Return (x, y) of the center of cell containing provided text 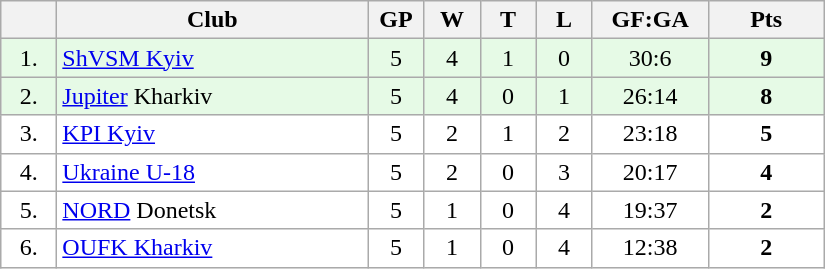
30:6 (650, 58)
ShVSM Kyiv (212, 58)
3. (29, 134)
1. (29, 58)
OUFK Kharkiv (212, 248)
T (508, 20)
23:18 (650, 134)
6. (29, 248)
4. (29, 172)
Jupiter Kharkiv (212, 96)
W (452, 20)
26:14 (650, 96)
L (564, 20)
20:17 (650, 172)
12:38 (650, 248)
Club (212, 20)
KPI Kyiv (212, 134)
19:37 (650, 210)
Ukraine U-18 (212, 172)
3 (564, 172)
9 (766, 58)
8 (766, 96)
5. (29, 210)
NORD Donetsk (212, 210)
Pts (766, 20)
GF:GA (650, 20)
GP (396, 20)
2. (29, 96)
